Scan for the cell matching the given text and deliver its [x, y] coordinate at center. 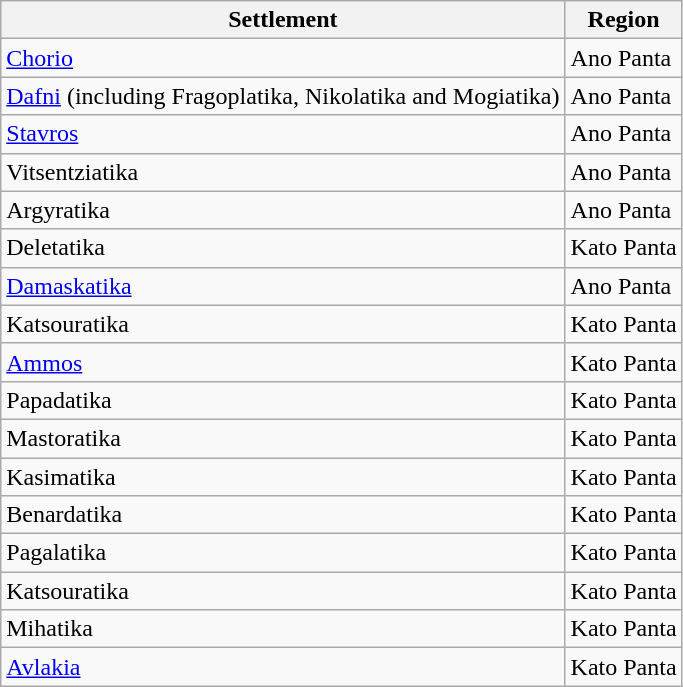
Mihatika [283, 629]
Papadatika [283, 400]
Dafni (including Fragoplatika, Nikolatika and Mogiatika) [283, 96]
Pagalatika [283, 553]
Ammos [283, 362]
Vitsentziatika [283, 172]
Benardatika [283, 515]
Kasimatika [283, 477]
Argyratika [283, 210]
Chorio [283, 58]
Avlakia [283, 667]
Damaskatika [283, 286]
Settlement [283, 20]
Region [624, 20]
Deletatika [283, 248]
Stavros [283, 134]
Mastoratika [283, 438]
